From the cell containing the given text, extract its center point as [X, Y] coordinate. 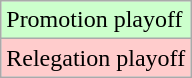
Promotion playoff [96, 20]
Relegation playoff [96, 58]
